Capture the cell that displays the provided text and extract its (x, y) central coordinate. 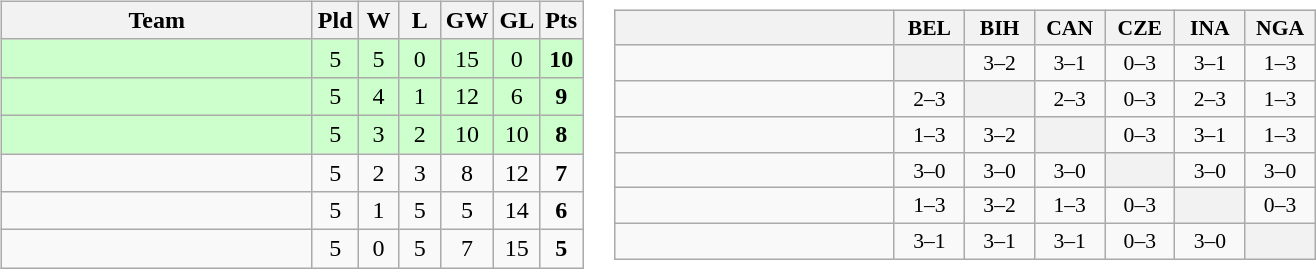
W (378, 20)
Team (156, 20)
CAN (1070, 28)
4 (378, 96)
GW (467, 20)
9 (562, 96)
NGA (1280, 28)
BIH (999, 28)
L (420, 20)
INA (1210, 28)
Pld (335, 20)
CZE (1140, 28)
Pts (562, 20)
GL (517, 20)
14 (517, 211)
BEL (929, 28)
